Return (X, Y) of the center of cell containing provided text 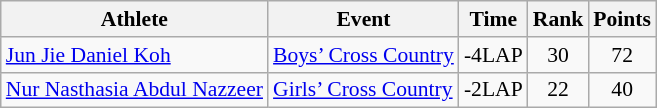
72 (622, 55)
-2LAP (494, 90)
Athlete (134, 19)
Points (622, 19)
Girls’ Cross Country (364, 90)
22 (558, 90)
Rank (558, 19)
Time (494, 19)
40 (622, 90)
30 (558, 55)
Boys’ Cross Country (364, 55)
Nur Nasthasia Abdul Nazzeer (134, 90)
Jun Jie Daniel Koh (134, 55)
-4LAP (494, 55)
Event (364, 19)
